Pinpoint the cell where the given text exists, returning its (x, y) midpoint coordinate. 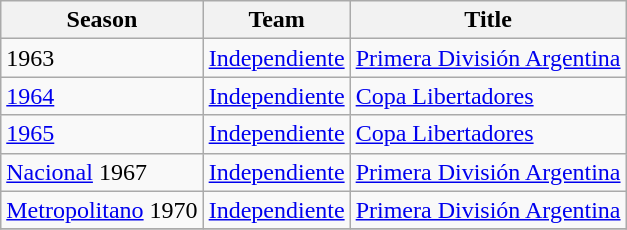
Nacional 1967 (102, 172)
Season (102, 20)
1964 (102, 96)
Title (488, 20)
1963 (102, 58)
Metropolitano 1970 (102, 210)
1965 (102, 134)
Team (276, 20)
